Extract the (x, y) coordinate from the center of the cell holding the provided text.  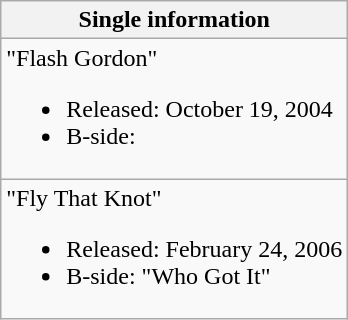
"Fly That Knot" Released: February 24, 2006B-side: "Who Got It" (174, 249)
Single information (174, 20)
"Flash Gordon"Released: October 19, 2004B-side: (174, 109)
